Output the (x, y) coordinate of the center of the cell containing the given text.  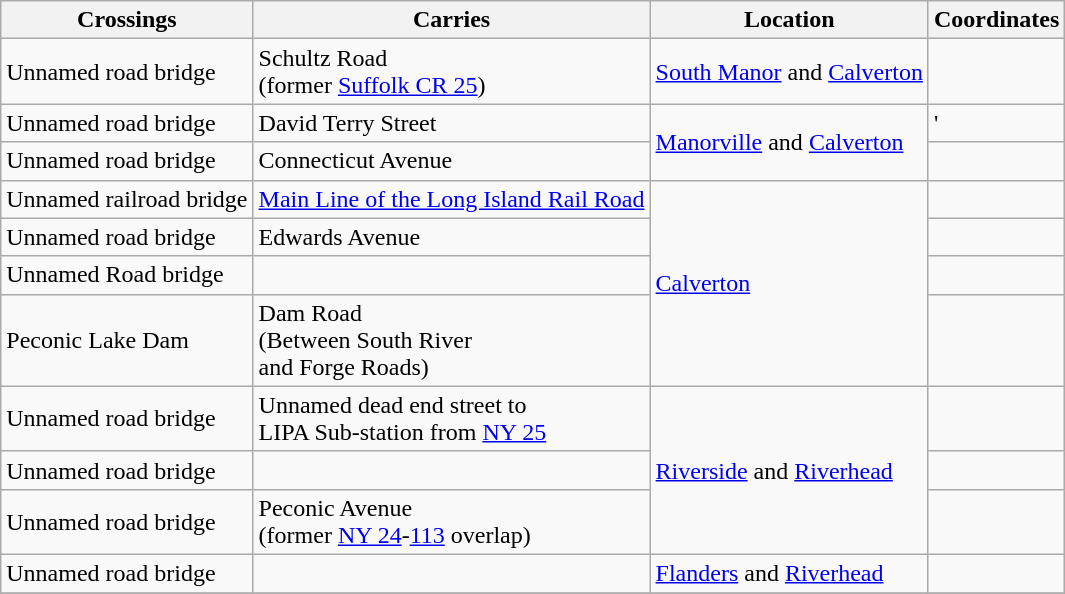
' (996, 123)
Crossings (127, 20)
Edwards Avenue (452, 237)
David Terry Street (452, 123)
Main Line of the Long Island Rail Road (452, 199)
Peconic Avenue(former NY 24-113 overlap) (452, 522)
Manorville and Calverton (789, 142)
Riverside and Riverhead (789, 470)
Calverton (789, 283)
Carries (452, 20)
Schultz Road(former Suffolk CR 25) (452, 72)
Coordinates (996, 20)
Connecticut Avenue (452, 161)
Unnamed Road bridge (127, 275)
Dam Road(Between South Riverand Forge Roads) (452, 340)
Flanders and Riverhead (789, 573)
Peconic Lake Dam (127, 340)
South Manor and Calverton (789, 72)
Unnamed railroad bridge (127, 199)
Location (789, 20)
Unnamed dead end street toLIPA Sub-station from NY 25 (452, 418)
